Capture the cell that displays the provided text and extract its [x, y] central coordinate. 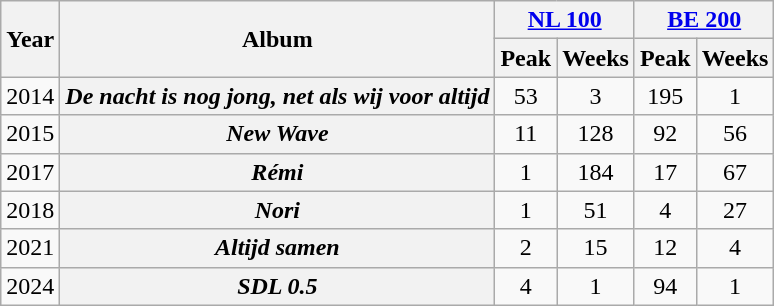
2015 [30, 134]
51 [596, 210]
Nori [278, 210]
Year [30, 39]
195 [665, 96]
New Wave [278, 134]
3 [596, 96]
2014 [30, 96]
2024 [30, 286]
De nacht is nog jong, net als wij voor altijd [278, 96]
Altijd samen [278, 248]
53 [526, 96]
12 [665, 248]
11 [526, 134]
184 [596, 172]
94 [665, 286]
56 [735, 134]
2017 [30, 172]
17 [665, 172]
NL 100 [564, 20]
27 [735, 210]
BE 200 [704, 20]
Album [278, 39]
Rémi [278, 172]
SDL 0.5 [278, 286]
67 [735, 172]
92 [665, 134]
2018 [30, 210]
15 [596, 248]
128 [596, 134]
2021 [30, 248]
2 [526, 248]
